Capture the cell that displays the provided text and extract its (x, y) central coordinate. 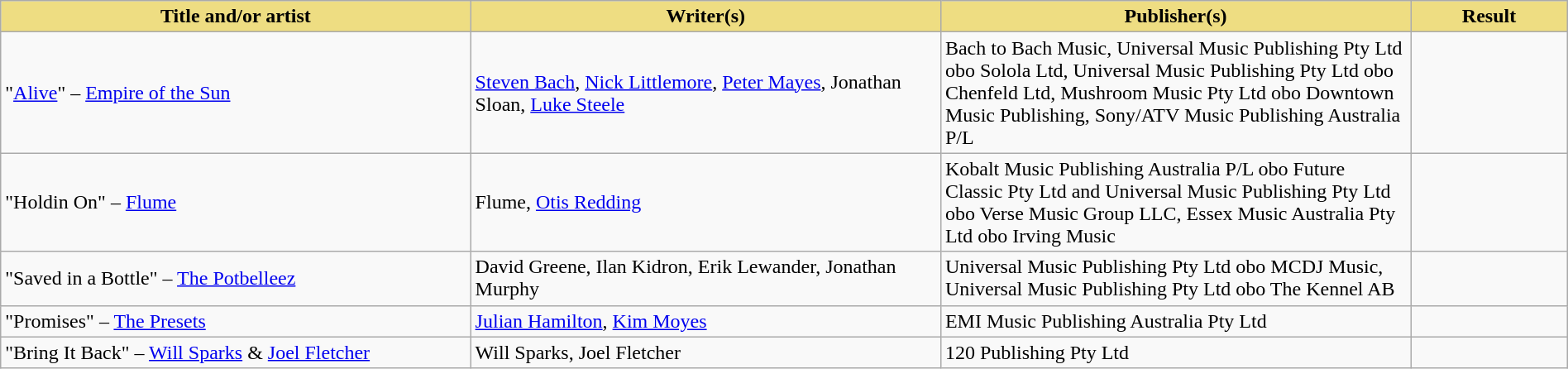
Flume, Otis Redding (705, 202)
Writer(s) (705, 17)
Steven Bach, Nick Littlemore, Peter Mayes, Jonathan Sloan, Luke Steele (705, 93)
Publisher(s) (1175, 17)
Title and/or artist (236, 17)
"Promises" – The Presets (236, 321)
EMI Music Publishing Australia Pty Ltd (1175, 321)
"Bring It Back" – Will Sparks & Joel Fletcher (236, 352)
"Saved in a Bottle" – The Potbelleez (236, 278)
"Alive" – Empire of the Sun (236, 93)
Julian Hamilton, Kim Moyes (705, 321)
120 Publishing Pty Ltd (1175, 352)
Will Sparks, Joel Fletcher (705, 352)
Result (1489, 17)
Universal Music Publishing Pty Ltd obo MCDJ Music, Universal Music Publishing Pty Ltd obo The Kennel AB (1175, 278)
David Greene, Ilan Kidron, Erik Lewander, Jonathan Murphy (705, 278)
"Holdin On" – Flume (236, 202)
